From the cell containing the given text, extract its center point as (X, Y) coordinate. 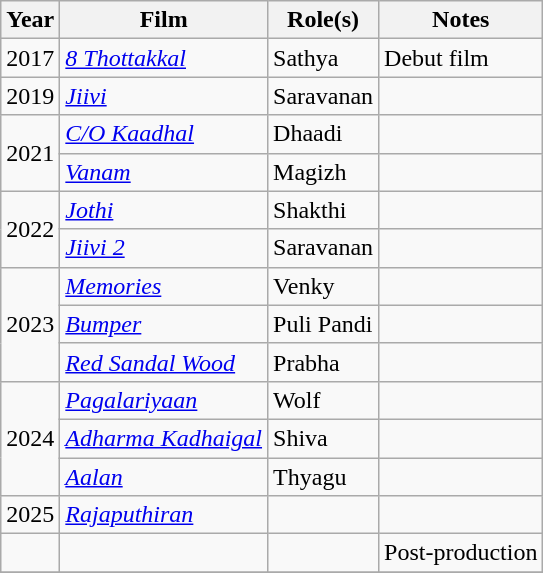
Bumper (164, 324)
2017 (30, 58)
8 Thottakkal (164, 58)
2025 (30, 515)
2022 (30, 229)
Adharma Kadhaigal (164, 438)
2019 (30, 96)
Shakthi (324, 210)
2023 (30, 324)
Puli Pandi (324, 324)
Film (164, 20)
C/O Kaadhal (164, 134)
Memories (164, 286)
Sathya (324, 58)
Jiivi 2 (164, 248)
Post-production (461, 553)
Vanam (164, 172)
Thyagu (324, 477)
2021 (30, 153)
Venky (324, 286)
Year (30, 20)
Jothi (164, 210)
Magizh (324, 172)
Debut film (461, 58)
Pagalariyaan (164, 400)
Role(s) (324, 20)
2024 (30, 438)
Wolf (324, 400)
Shiva (324, 438)
Red Sandal Wood (164, 362)
Dhaadi (324, 134)
Notes (461, 20)
Jiivi (164, 96)
Prabha (324, 362)
Aalan (164, 477)
Rajaputhiran (164, 515)
